Provide the (x, y) coordinate of the cell's center where the given text is located.  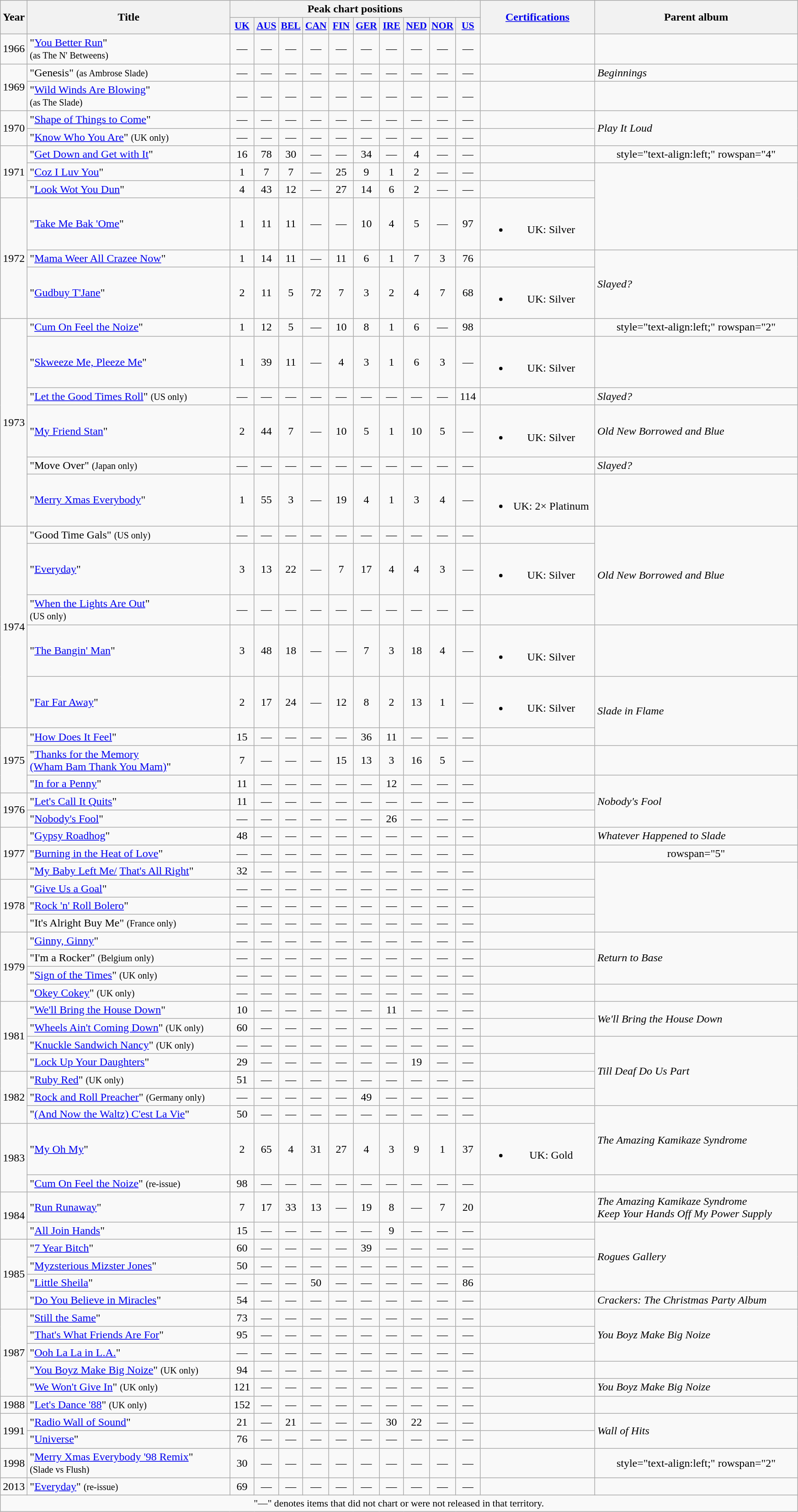
BEL (291, 26)
1988 (14, 1405)
"We Won't Give In" (UK only) (129, 1387)
20 (468, 1207)
Beginnings (696, 73)
78 (266, 154)
29 (242, 1062)
"Good Time Gals" (US only) (129, 534)
54 (242, 1300)
1983 (14, 1157)
UK: 2× Platinum (537, 500)
"Gudbuy T'Jane" (129, 293)
114 (468, 396)
"I'm a Rocker" (Belgium only) (129, 958)
86 (468, 1283)
1976 (14, 810)
72 (316, 293)
"Sign of the Times" (UK only) (129, 975)
"Let the Good Times Roll" (US only) (129, 396)
"You Better Run" (as The N' Betweens) (129, 48)
"Little Sheila" (129, 1283)
24 (291, 702)
"Thanks for the Memory(Wham Bam Thank You Mam)" (129, 761)
"Radio Wall of Sound" (129, 1422)
IRE (391, 26)
"Look Wot You Dun" (129, 189)
"Merry Xmas Everybody" (129, 500)
"Cum On Feel the Noize" (re-issue) (129, 1183)
"Nobody's Fool" (129, 819)
"Know Who You Are" (UK only) (129, 137)
1972 (14, 258)
"Everyday" (129, 570)
1970 (14, 128)
68 (468, 293)
NOR (442, 26)
1977 (14, 853)
Whatever Happened to Slade (696, 836)
AUS (266, 26)
"That's What Friends Are For" (129, 1335)
49 (367, 1097)
1966 (14, 48)
"Ooh La La in L.A." (129, 1352)
Slade in Flame (696, 711)
"Knuckle Sandwich Nancy" (UK only) (129, 1045)
1973 (14, 422)
"Ginny, Ginny" (129, 940)
"Genesis" (as Ambrose Slade) (129, 73)
65 (266, 1149)
1982 (14, 1097)
"7 Year Bitch" (129, 1248)
US (468, 26)
We'll Bring the House Down (696, 1019)
1971 (14, 172)
1998 (14, 1463)
"Give Us a Goal" (129, 888)
"Let's Dance '88" (UK only) (129, 1405)
152 (242, 1405)
1978 (14, 905)
"Shape of Things to Come" (129, 120)
"Coz I Luv You" (129, 172)
UK (242, 26)
Play It Loud (696, 128)
The Amazing Kamikaze Syndrome (696, 1140)
"—" denotes items that did not chart or were not released in that territory. (399, 1503)
69 (242, 1486)
"Let's Call It Quits" (129, 801)
1979 (14, 966)
"Do You Believe in Miracles" (129, 1300)
"Wheels Ain't Coming Down" (UK only) (129, 1028)
"Far Far Away" (129, 702)
rowspan="5" (696, 853)
"Merry Xmas Everybody '98 Remix"(Slade vs Flush) (129, 1463)
51 (242, 1080)
"It's Alright Buy Me" (France only) (129, 923)
55 (266, 500)
Return to Base (696, 958)
1981 (14, 1036)
"Burning in the Heat of Love" (129, 853)
"Myzsterious Mizster Jones" (129, 1266)
"You Boyz Make Big Noize" (UK only) (129, 1370)
"We'll Bring the House Down" (129, 1010)
"Gypsy Roadhog" (129, 836)
"Skweeze Me, Pleeze Me" (129, 362)
"Rock and Roll Preacher" (Germany only) (129, 1097)
"Take Me Bak 'Ome" (129, 224)
36 (367, 737)
Peak chart positions (355, 9)
Wall of Hits (696, 1431)
43 (266, 189)
"Rock 'n' Roll Bolero" (129, 905)
"My Friend Stan" (129, 431)
26 (391, 819)
34 (367, 154)
"Lock Up Your Daughters" (129, 1062)
44 (266, 431)
"How Does It Feel" (129, 737)
1975 (14, 761)
"Ruby Red" (UK only) (129, 1080)
"(And Now the Waltz) C'est La Vie" (129, 1114)
Rogues Gallery (696, 1256)
"All Join Hands" (129, 1230)
"Everyday" (re-issue) (129, 1486)
121 (242, 1387)
25 (341, 172)
Till Deaf Do Us Part (696, 1071)
2013 (14, 1486)
"Cum On Feel the Noize" (129, 327)
"Okey Cokey" (UK only) (129, 993)
Crackers: The Christmas Party Album (696, 1300)
"When the Lights Are Out" (US only) (129, 610)
1985 (14, 1274)
UK: Gold (537, 1149)
37 (468, 1149)
1969 (14, 88)
Parent album (696, 17)
"In for a Penny" (129, 784)
97 (468, 224)
1991 (14, 1431)
"Move Over" (Japan only) (129, 465)
Year (14, 17)
1974 (14, 627)
32 (242, 871)
31 (316, 1149)
73 (242, 1318)
"Mama Weer All Crazee Now" (129, 258)
"Universe" (129, 1439)
Title (129, 17)
Certifications (537, 17)
"My Baby Left Me/ That's All Right" (129, 871)
The Amazing Kamikaze SyndromeKeep Your Hands Off My Power Supply (696, 1207)
1987 (14, 1352)
95 (242, 1335)
GER (367, 26)
style="text-align:left;" rowspan="4" (696, 154)
94 (242, 1370)
"Run Runaway" (129, 1207)
NED (416, 26)
CAN (316, 26)
1984 (14, 1216)
FIN (341, 26)
"Wild Winds Are Blowing" (as The Slade) (129, 96)
"Still the Same" (129, 1318)
Nobody's Fool (696, 801)
"My Oh My" (129, 1149)
33 (291, 1207)
"The Bangin' Man" (129, 651)
"Get Down and Get with It" (129, 154)
